Provide the [X, Y] coordinate of the cell's center where the given text is located.  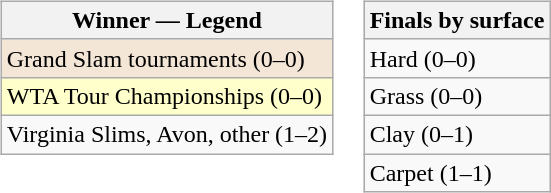
Grass (0–0) [457, 96]
WTA Tour Championships (0–0) [166, 96]
Grand Slam tournaments (0–0) [166, 58]
Virginia Slims, Avon, other (1–2) [166, 134]
Clay (0–1) [457, 134]
Hard (0–0) [457, 58]
Finals by surface [457, 20]
Carpet (1–1) [457, 173]
Winner — Legend [166, 20]
